Return the [X, Y] coordinate for the center point of the cell that contains the specified text.  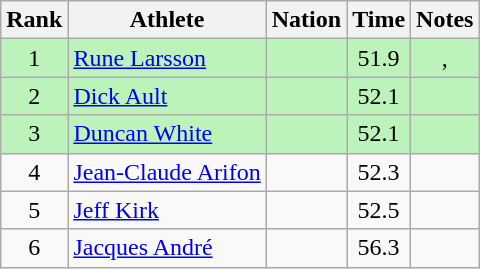
Jeff Kirk [167, 210]
Jacques André [167, 248]
Rune Larsson [167, 58]
56.3 [379, 248]
Jean-Claude Arifon [167, 172]
Athlete [167, 20]
6 [34, 248]
Time [379, 20]
Dick Ault [167, 96]
1 [34, 58]
52.3 [379, 172]
52.5 [379, 210]
Duncan White [167, 134]
Rank [34, 20]
3 [34, 134]
Nation [306, 20]
4 [34, 172]
2 [34, 96]
5 [34, 210]
, [445, 58]
51.9 [379, 58]
Notes [445, 20]
